Output the (X, Y) coordinate of the center of the cell containing the given text.  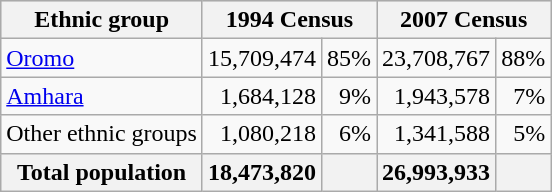
9% (348, 96)
85% (348, 58)
15,709,474 (262, 58)
1,943,578 (436, 96)
1994 Census (289, 20)
Total population (102, 172)
26,993,933 (436, 172)
2007 Census (464, 20)
Other ethnic groups (102, 134)
88% (524, 58)
1,684,128 (262, 96)
1,080,218 (262, 134)
1,341,588 (436, 134)
5% (524, 134)
18,473,820 (262, 172)
Ethnic group (102, 20)
6% (348, 134)
7% (524, 96)
Amhara (102, 96)
Oromo (102, 58)
23,708,767 (436, 58)
